Extract the [x, y] coordinate from the center of the cell holding the provided text.  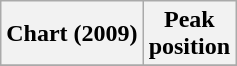
Peak position [189, 34]
Chart (2009) [72, 34]
